For the text-containing cell, return its midpoint in [X, Y] coordinate format. 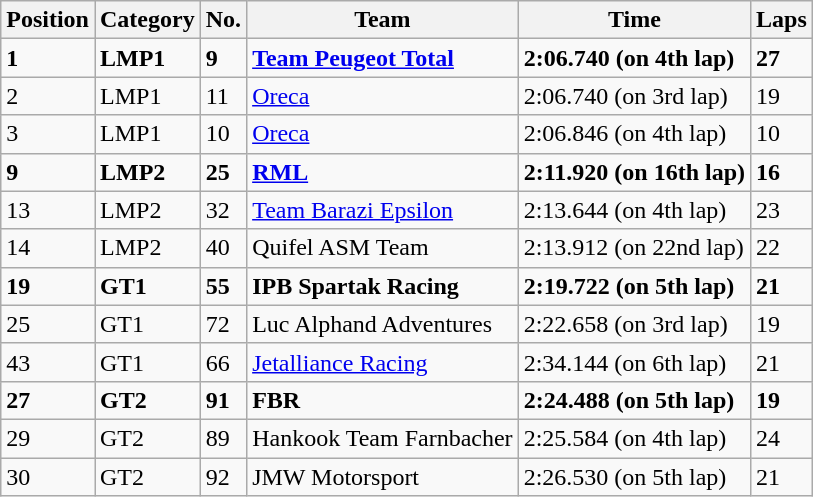
2:06.846 (on 4th lap) [634, 134]
2 [48, 96]
Team Peugeot Total [383, 58]
2:34.144 (on 6th lap) [634, 362]
2:25.584 (on 4th lap) [634, 438]
Quifel ASM Team [383, 248]
11 [223, 96]
Luc Alphand Adventures [383, 324]
55 [223, 286]
Laps [782, 20]
Category [147, 20]
30 [48, 477]
2:13.644 (on 4th lap) [634, 210]
2:24.488 (on 5th lap) [634, 400]
2:26.530 (on 5th lap) [634, 477]
66 [223, 362]
14 [48, 248]
72 [223, 324]
2:06.740 (on 3rd lap) [634, 96]
2:13.912 (on 22nd lap) [634, 248]
13 [48, 210]
Time [634, 20]
JMW Motorsport [383, 477]
16 [782, 172]
91 [223, 400]
2:11.920 (on 16th lap) [634, 172]
No. [223, 20]
32 [223, 210]
2:06.740 (on 4th lap) [634, 58]
IPB Spartak Racing [383, 286]
23 [782, 210]
29 [48, 438]
Team Barazi Epsilon [383, 210]
89 [223, 438]
24 [782, 438]
22 [782, 248]
RML [383, 172]
2:22.658 (on 3rd lap) [634, 324]
1 [48, 58]
3 [48, 134]
Position [48, 20]
40 [223, 248]
Hankook Team Farnbacher [383, 438]
2:19.722 (on 5th lap) [634, 286]
FBR [383, 400]
92 [223, 477]
Jetalliance Racing [383, 362]
43 [48, 362]
Team [383, 20]
